Extract the [X, Y] coordinate from the center of the cell holding the provided text.  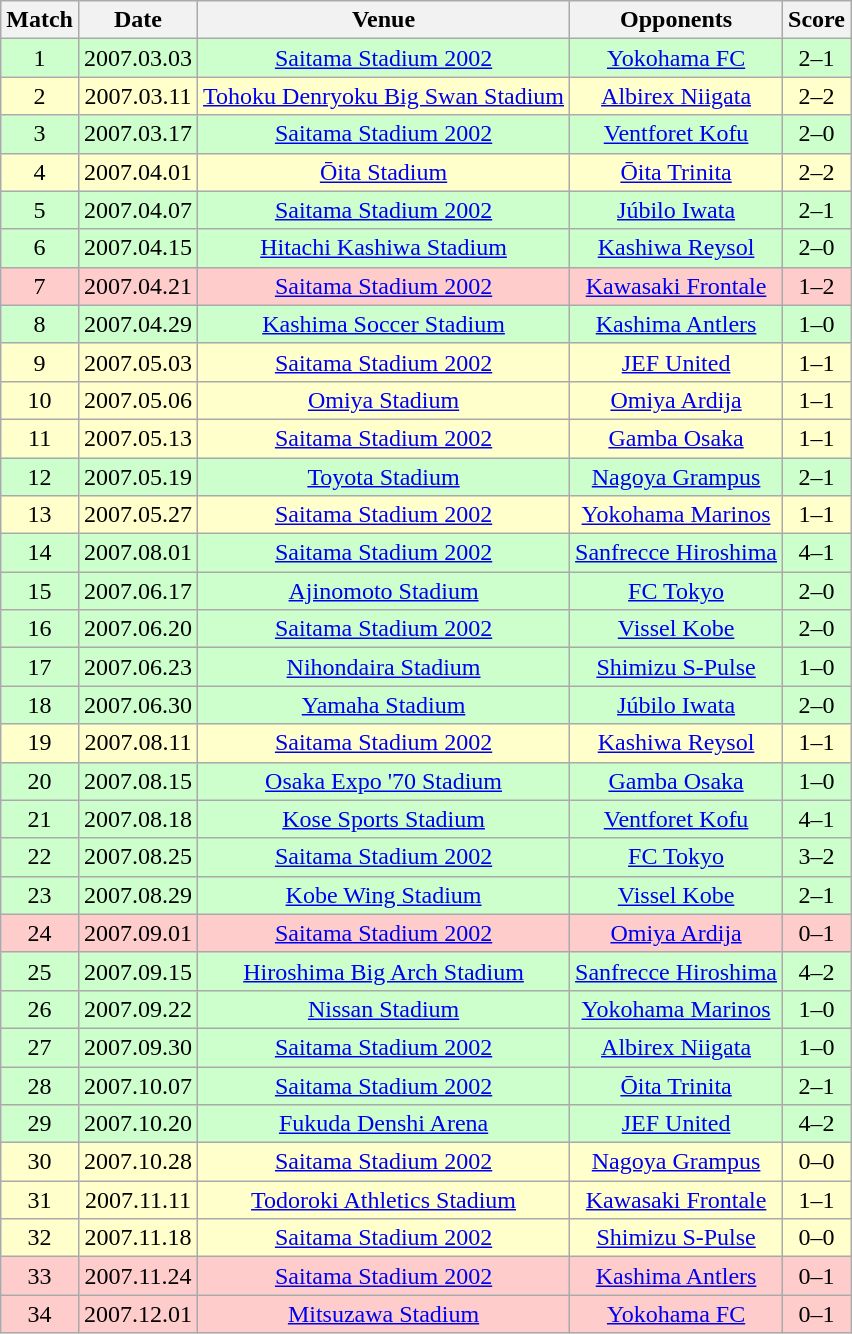
Score [817, 20]
2007.10.20 [138, 1124]
2007.11.24 [138, 1276]
16 [40, 629]
8 [40, 324]
Opponents [676, 20]
Fukuda Denshi Arena [384, 1124]
Kobe Wing Stadium [384, 895]
2007.09.22 [138, 1009]
25 [40, 971]
Hiroshima Big Arch Stadium [384, 971]
2007.04.21 [138, 286]
9 [40, 362]
2007.09.01 [138, 933]
Ajinomoto Stadium [384, 591]
2007.09.15 [138, 971]
2007.10.07 [138, 1085]
2007.12.01 [138, 1314]
2 [40, 96]
2007.08.15 [138, 781]
2007.08.01 [138, 553]
2007.03.11 [138, 96]
2007.05.06 [138, 400]
Match [40, 20]
2007.04.15 [138, 248]
2007.03.03 [138, 58]
Toyota Stadium [384, 477]
20 [40, 781]
Osaka Expo '70 Stadium [384, 781]
2007.08.29 [138, 895]
Kose Sports Stadium [384, 819]
2007.06.30 [138, 705]
Hitachi Kashiwa Stadium [384, 248]
2007.08.25 [138, 857]
33 [40, 1276]
Todoroki Athletics Stadium [384, 1200]
2007.04.07 [138, 210]
30 [40, 1162]
29 [40, 1124]
12 [40, 477]
3–2 [817, 857]
26 [40, 1009]
11 [40, 438]
14 [40, 553]
6 [40, 248]
Mitsuzawa Stadium [384, 1314]
15 [40, 591]
1–2 [817, 286]
2007.08.18 [138, 819]
2007.05.27 [138, 515]
2007.04.29 [138, 324]
5 [40, 210]
Nihondaira Stadium [384, 667]
7 [40, 286]
31 [40, 1200]
13 [40, 515]
Tohoku Denryoku Big Swan Stadium [384, 96]
Venue [384, 20]
27 [40, 1047]
Kashima Soccer Stadium [384, 324]
19 [40, 743]
2007.11.18 [138, 1238]
28 [40, 1085]
Omiya Stadium [384, 400]
1 [40, 58]
4 [40, 172]
Yamaha Stadium [384, 705]
21 [40, 819]
2007.06.17 [138, 591]
Nissan Stadium [384, 1009]
22 [40, 857]
3 [40, 134]
2007.05.13 [138, 438]
2007.03.17 [138, 134]
2007.05.19 [138, 477]
Date [138, 20]
2007.05.03 [138, 362]
Ōita Stadium [384, 172]
18 [40, 705]
24 [40, 933]
2007.04.01 [138, 172]
2007.06.20 [138, 629]
2007.11.11 [138, 1200]
2007.10.28 [138, 1162]
23 [40, 895]
10 [40, 400]
2007.08.11 [138, 743]
2007.09.30 [138, 1047]
32 [40, 1238]
17 [40, 667]
2007.06.23 [138, 667]
34 [40, 1314]
